Find where the given text appears and provide that cell's center as [X, Y] coordinate. 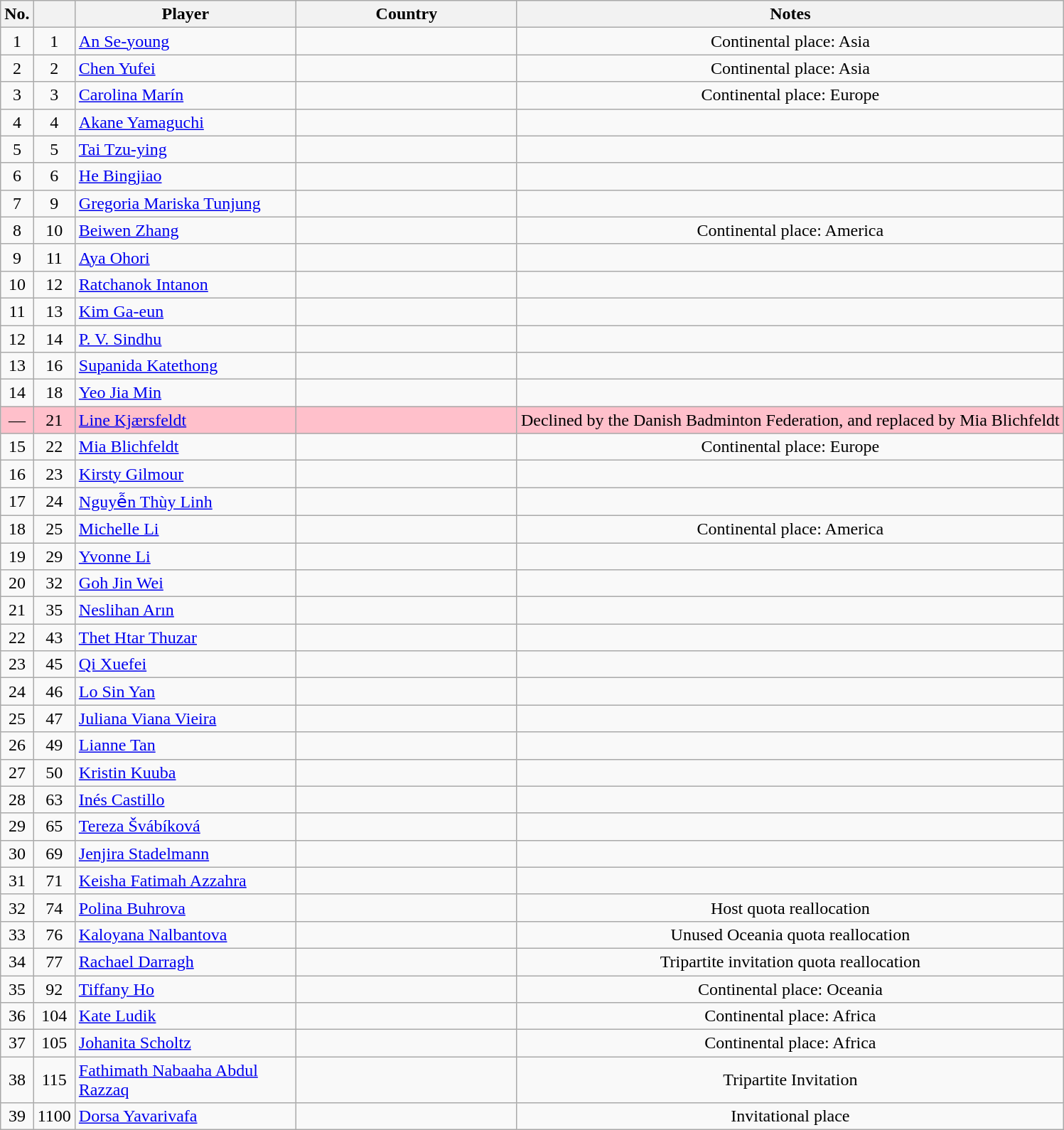
Lianne Tan [185, 746]
19 [17, 556]
Tiffany Ho [185, 989]
50 [54, 773]
Invitational place [790, 1116]
30 [17, 854]
Yvonne Li [185, 556]
Carolina Marín [185, 95]
17 [17, 502]
71 [54, 881]
Unused Oceania quota reallocation [790, 935]
74 [54, 908]
Host quota reallocation [790, 908]
Qi Xuefei [185, 664]
P. V. Sindhu [185, 339]
104 [54, 1016]
38 [17, 1080]
Kim Ga-eun [185, 311]
Line Kjærsfeldt [185, 420]
105 [54, 1043]
Player [185, 14]
Notes [790, 14]
7 [17, 203]
Tripartite Invitation [790, 1080]
43 [54, 637]
Yeo Jia Min [185, 393]
15 [17, 447]
45 [54, 664]
47 [54, 719]
Michelle Li [185, 529]
31 [17, 881]
Ratchanok Intanon [185, 284]
Goh Jin Wei [185, 583]
Thet Htar Thuzar [185, 637]
34 [17, 962]
1100 [54, 1116]
8 [17, 230]
20 [17, 583]
69 [54, 854]
46 [54, 692]
Chen Yufei [185, 68]
92 [54, 989]
Juliana Viana Vieira [185, 719]
Fathimath Nabaaha Abdul Razzaq [185, 1080]
115 [54, 1080]
— [17, 420]
27 [17, 773]
Dorsa Yavarivafa [185, 1116]
Polina Buhrova [185, 908]
76 [54, 935]
Kirsty Gilmour [185, 474]
Lo Sin Yan [185, 692]
63 [54, 800]
Johanita Scholtz [185, 1043]
28 [17, 800]
Kate Ludik [185, 1016]
Beiwen Zhang [185, 230]
26 [17, 746]
49 [54, 746]
33 [17, 935]
Continental place: Oceania [790, 989]
Nguyễn Thùy Linh [185, 502]
65 [54, 827]
An Se-young [185, 41]
Country [407, 14]
Declined by the Danish Badminton Federation, and replaced by Mia Blichfeldt [790, 420]
Mia Blichfeldt [185, 447]
Kaloyana Nalbantova [185, 935]
Akane Yamaguchi [185, 122]
Jenjira Stadelmann [185, 854]
77 [54, 962]
39 [17, 1116]
Aya Ohori [185, 257]
Neslihan Arın [185, 610]
He Bingjiao [185, 176]
36 [17, 1016]
Tereza Švábíková [185, 827]
Tripartite invitation quota reallocation [790, 962]
Rachael Darragh [185, 962]
Gregoria Mariska Tunjung [185, 203]
37 [17, 1043]
Keisha Fatimah Azzahra [185, 881]
Tai Tzu-ying [185, 149]
Supanida Katethong [185, 366]
No. [17, 14]
Kristin Kuuba [185, 773]
Inés Castillo [185, 800]
